Return (X, Y) of the center of cell containing provided text 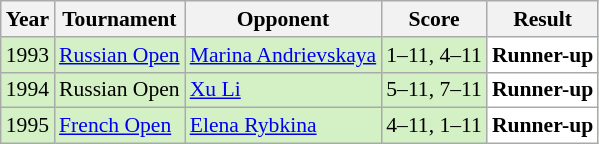
1994 (28, 90)
Year (28, 19)
4–11, 1–11 (434, 126)
1993 (28, 55)
Xu Li (284, 90)
Elena Rybkina (284, 126)
Tournament (120, 19)
French Open (120, 126)
Score (434, 19)
5–11, 7–11 (434, 90)
Marina Andrievskaya (284, 55)
Opponent (284, 19)
1–11, 4–11 (434, 55)
Result (542, 19)
1995 (28, 126)
